For the text-containing cell, return its midpoint in [X, Y] coordinate format. 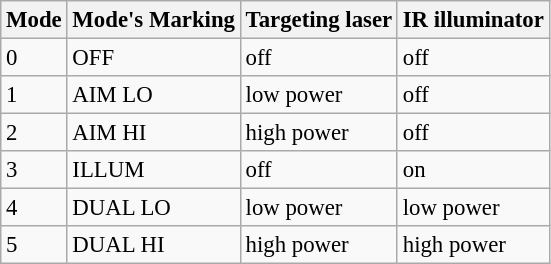
AIM LO [154, 95]
AIM HI [154, 133]
5 [34, 245]
2 [34, 133]
OFF [154, 58]
Mode [34, 20]
on [473, 170]
IR illuminator [473, 20]
0 [34, 58]
DUAL HI [154, 245]
3 [34, 170]
1 [34, 95]
Mode's Marking [154, 20]
4 [34, 208]
Targeting laser [318, 20]
DUAL LO [154, 208]
ILLUM [154, 170]
